From the cell containing the given text, extract its center point as (X, Y) coordinate. 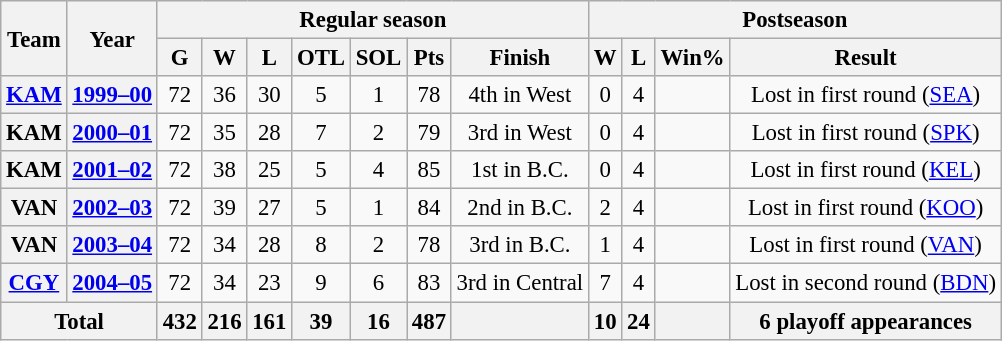
432 (180, 321)
Postseason (794, 20)
Lost in first round (SEA) (866, 95)
1999–00 (112, 95)
27 (270, 208)
4th in West (520, 95)
Regular season (372, 20)
9 (322, 283)
24 (638, 321)
1st in B.C. (520, 170)
2003–04 (112, 245)
OTL (322, 58)
CGY (34, 283)
2nd in B.C. (520, 208)
23 (270, 283)
Finish (520, 58)
Lost in first round (KEL) (866, 170)
Year (112, 38)
G (180, 58)
25 (270, 170)
216 (224, 321)
2004–05 (112, 283)
84 (430, 208)
6 playoff appearances (866, 321)
Win% (692, 58)
Lost in first round (KOO) (866, 208)
85 (430, 170)
3rd in B.C. (520, 245)
Lost in second round (BDN) (866, 283)
Lost in first round (SPK) (866, 133)
Lost in first round (VAN) (866, 245)
38 (224, 170)
10 (604, 321)
8 (322, 245)
487 (430, 321)
6 (378, 283)
2001–02 (112, 170)
3rd in Central (520, 283)
Total (80, 321)
Pts (430, 58)
2002–03 (112, 208)
Result (866, 58)
35 (224, 133)
83 (430, 283)
79 (430, 133)
36 (224, 95)
SOL (378, 58)
30 (270, 95)
161 (270, 321)
Team (34, 38)
2000–01 (112, 133)
3rd in West (520, 133)
16 (378, 321)
